For the text-containing cell, return its midpoint in (X, Y) coordinate format. 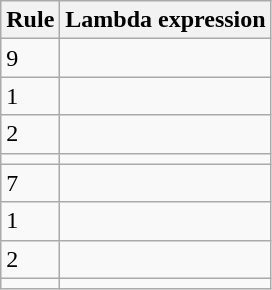
Lambda expression (166, 20)
7 (30, 183)
Rule (30, 20)
9 (30, 58)
